Capture the cell that displays the provided text and extract its (X, Y) central coordinate. 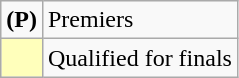
Qualified for finals (140, 58)
(P) (22, 20)
Premiers (140, 20)
